Pinpoint the cell where the given text exists, returning its (X, Y) midpoint coordinate. 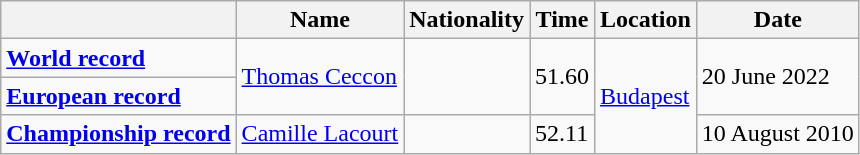
Camille Lacourt (320, 134)
20 June 2022 (778, 77)
World record (118, 58)
Location (646, 20)
Nationality (467, 20)
Championship record (118, 134)
Thomas Ceccon (320, 77)
Time (562, 20)
10 August 2010 (778, 134)
52.11 (562, 134)
European record (118, 96)
Budapest (646, 96)
Date (778, 20)
51.60 (562, 77)
Name (320, 20)
